Capture the cell that displays the provided text and extract its [X, Y] central coordinate. 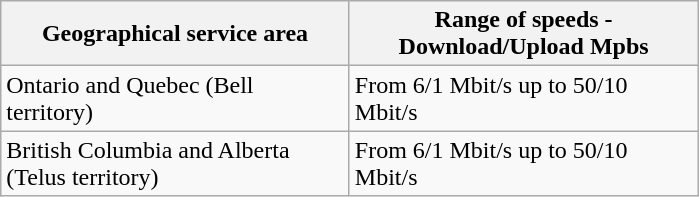
Range of speeds - Download/Upload Mpbs [524, 34]
British Columbia and Alberta (Telus territory) [176, 164]
Ontario and Quebec (Bell territory) [176, 98]
Geographical service area [176, 34]
